Determine the (x, y) coordinate at the center of the cell enclosing the given text.  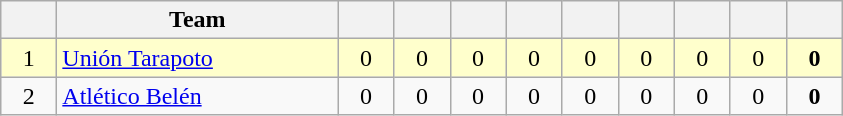
2 (29, 96)
1 (29, 58)
Atlético Belén (198, 96)
Unión Tarapoto (198, 58)
Team (198, 20)
